From the cell containing the given text, extract its center point as (x, y) coordinate. 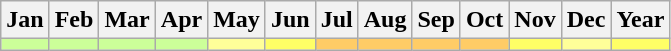
Feb (74, 20)
Aug (385, 20)
Jul (336, 20)
Jan (25, 20)
Mar (127, 20)
Jun (290, 20)
Oct (484, 20)
Nov (535, 20)
Dec (586, 20)
May (237, 20)
Apr (181, 20)
Sep (436, 20)
Year (640, 20)
